Provide the (X, Y) coordinate of the cell's center where the given text is located.  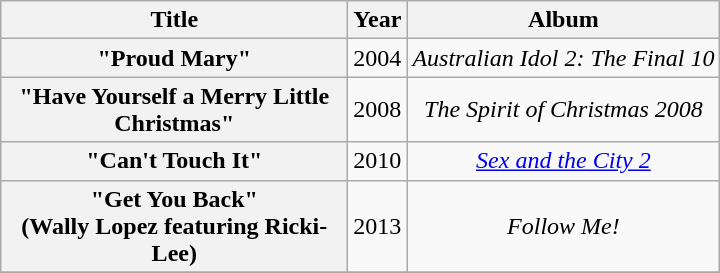
Sex and the City 2 (564, 161)
"Have Yourself a Merry Little Christmas" (174, 110)
Title (174, 20)
Album (564, 20)
"Proud Mary" (174, 58)
2010 (378, 161)
Follow Me! (564, 226)
The Spirit of Christmas 2008 (564, 110)
2008 (378, 110)
2004 (378, 58)
Year (378, 20)
Australian Idol 2: The Final 10 (564, 58)
"Can't Touch It" (174, 161)
"Get You Back"(Wally Lopez featuring Ricki-Lee) (174, 226)
2013 (378, 226)
